Scan for the cell matching the given text and deliver its [X, Y] coordinate at center. 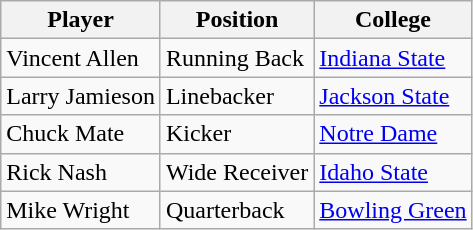
Linebacker [236, 96]
Player [81, 20]
Position [236, 20]
Idaho State [393, 172]
Vincent Allen [81, 58]
Chuck Mate [81, 134]
Wide Receiver [236, 172]
Rick Nash [81, 172]
Indiana State [393, 58]
Notre Dame [393, 134]
College [393, 20]
Kicker [236, 134]
Larry Jamieson [81, 96]
Quarterback [236, 210]
Mike Wright [81, 210]
Running Back [236, 58]
Bowling Green [393, 210]
Jackson State [393, 96]
